Extract the (x, y) coordinate from the center of the cell holding the provided text.  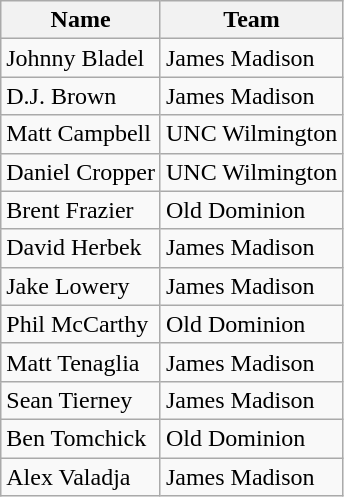
Sean Tierney (81, 400)
David Herbek (81, 248)
Team (251, 20)
Brent Frazier (81, 210)
Daniel Cropper (81, 172)
Name (81, 20)
Matt Tenaglia (81, 362)
Ben Tomchick (81, 438)
Phil McCarthy (81, 324)
Jake Lowery (81, 286)
Alex Valadja (81, 477)
Johnny Bladel (81, 58)
Matt Campbell (81, 134)
D.J. Brown (81, 96)
